Return (X, Y) of the center of cell containing provided text 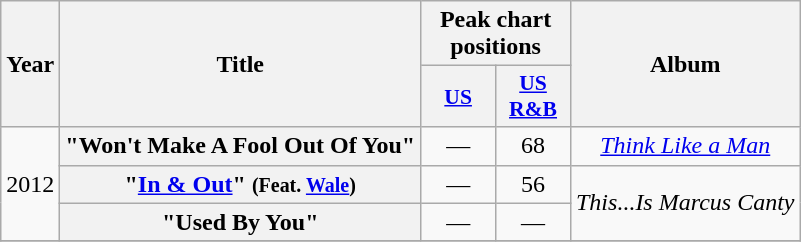
"Won't Make A Fool Out Of You" (240, 146)
Album (685, 64)
"Used By You" (240, 222)
USR&B (534, 96)
56 (534, 184)
Title (240, 64)
"In & Out" (Feat. Wale) (240, 184)
2012 (30, 184)
Peak chart positions (496, 34)
Year (30, 64)
68 (534, 146)
US (458, 96)
This...Is Marcus Canty (685, 203)
Think Like a Man (685, 146)
